Search for the cell housing the specified text and yield its (X, Y) center coordinate. 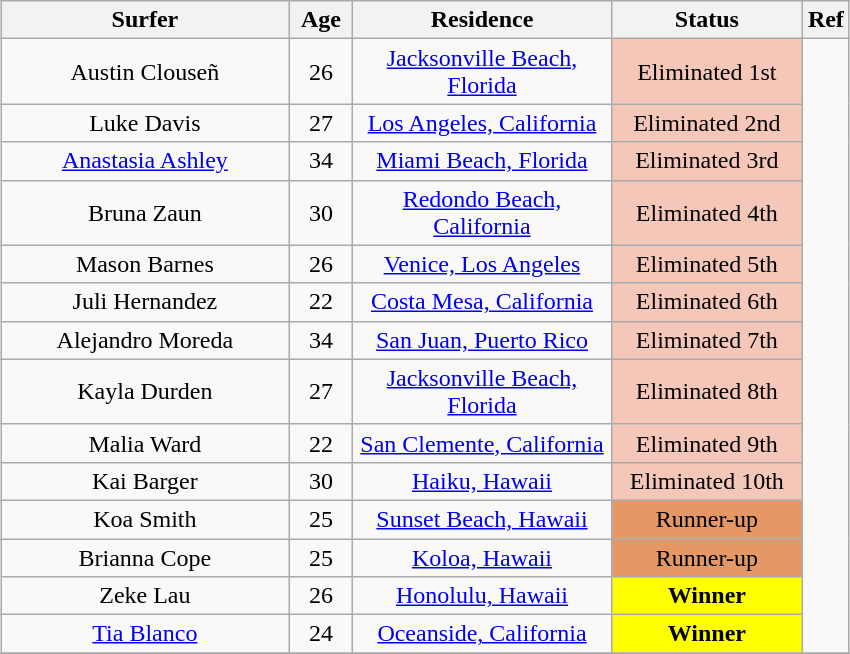
Residence (482, 20)
Costa Mesa, California (482, 302)
Eliminated 7th (706, 340)
Eliminated 5th (706, 264)
Eliminated 6th (706, 302)
Eliminated 10th (706, 481)
Malia Ward (146, 443)
Anastasia Ashley (146, 161)
Kayla Durden (146, 392)
Luke Davis (146, 123)
Haiku, Hawaii (482, 481)
Juli Hernandez (146, 302)
San Clemente, California (482, 443)
Sunset Beach, Hawaii (482, 519)
Koa Smith (146, 519)
Honolulu, Hawaii (482, 596)
Koloa, Hawaii (482, 557)
Mason Barnes (146, 264)
Zeke Lau (146, 596)
San Juan, Puerto Rico (482, 340)
Los Angeles, California (482, 123)
Alejandro Moreda (146, 340)
Tia Blanco (146, 634)
Brianna Cope (146, 557)
Bruna Zaun (146, 212)
Eliminated 1st (706, 72)
Surfer (146, 20)
Austin Clouseñ (146, 72)
Miami Beach, Florida (482, 161)
Status (706, 20)
Redondo Beach, California (482, 212)
Eliminated 3rd (706, 161)
Kai Barger (146, 481)
Ref (826, 20)
Eliminated 4th (706, 212)
Venice, Los Angeles (482, 264)
Eliminated 8th (706, 392)
24 (321, 634)
Eliminated 2nd (706, 123)
Age (321, 20)
Eliminated 9th (706, 443)
Oceanside, California (482, 634)
